Find where the given text appears and provide that cell's center as (x, y) coordinate. 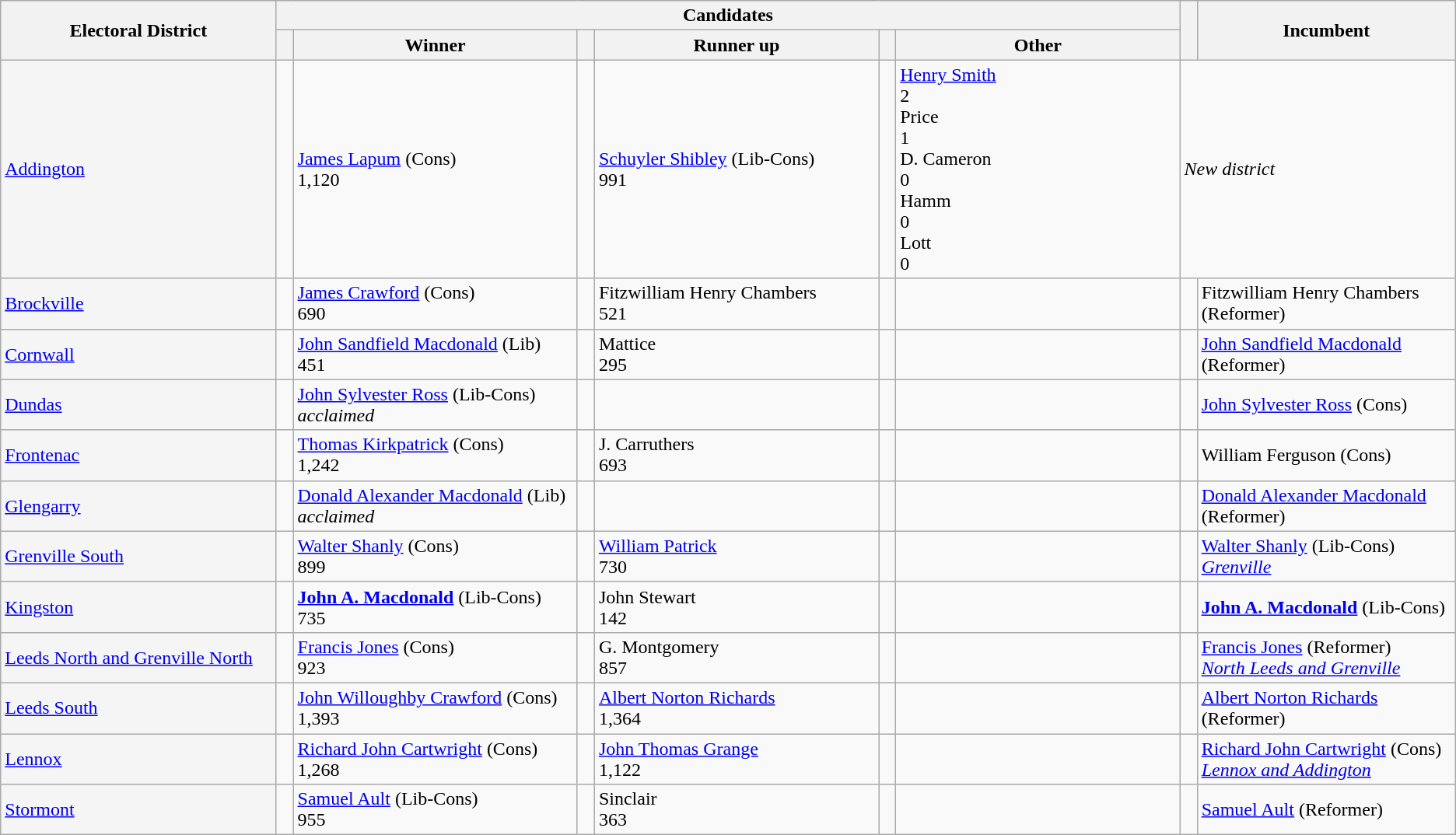
Grenville South (138, 557)
Samuel Ault (Lib-Cons) 955 (436, 810)
Dundas (138, 404)
Cornwall (138, 355)
Leeds South (138, 707)
John A. Macdonald (Lib-Cons) (1326, 606)
Electoral District (138, 30)
James Crawford (Cons) 690 (436, 303)
Mattice 295 (736, 355)
Fitzwilliam Henry Chambers (Reformer) (1326, 303)
Donald Alexander Macdonald (Reformer) (1326, 505)
John Sylvester Ross (Cons) (1326, 404)
Frontenac (138, 456)
John Willoughby Crawford (Cons) 1,393 (436, 707)
G. Montgomery 857 (736, 658)
Walter Shanly (Lib-Cons) Grenville (1326, 557)
Stormont (138, 810)
Thomas Kirkpatrick (Cons) 1,242 (436, 456)
John Sandfield Macdonald (Lib) 451 (436, 355)
Kingston (138, 606)
Francis Jones (Cons) 923 (436, 658)
Runner up (736, 45)
Francis Jones (Reformer) North Leeds and Grenville (1326, 658)
Candidates (728, 16)
Albert Norton Richards (Reformer) (1326, 707)
Walter Shanly (Cons) 899 (436, 557)
William Ferguson (Cons) (1326, 456)
Addington (138, 169)
John Sylvester Ross (Lib-Cons) acclaimed (436, 404)
Glengarry (138, 505)
Sinclair 363 (736, 810)
John A. Macdonald (Lib-Cons) 735 (436, 606)
William Patrick 730 (736, 557)
John Thomas Grange 1,122 (736, 759)
Other (1038, 45)
Richard John Cartwright (Cons) 1,268 (436, 759)
Richard John Cartwright (Cons) Lennox and Addington (1326, 759)
Henry Smith 2 Price 1 D. Cameron 0 Hamm 0 Lott 0 (1038, 169)
James Lapum (Cons) 1,120 (436, 169)
Brockville (138, 303)
J. Carruthers 693 (736, 456)
John Sandfield Macdonald (Reformer) (1326, 355)
John Stewart 142 (736, 606)
New district (1318, 169)
Leeds North and Grenville North (138, 658)
Fitzwilliam Henry Chambers 521 (736, 303)
Albert Norton Richards 1,364 (736, 707)
Winner (436, 45)
Samuel Ault (Reformer) (1326, 810)
Schuyler Shibley (Lib-Cons) 991 (736, 169)
Lennox (138, 759)
Donald Alexander Macdonald (Lib) acclaimed (436, 505)
Incumbent (1326, 30)
